Locate the cell with the specified text and output its [X, Y] center coordinate. 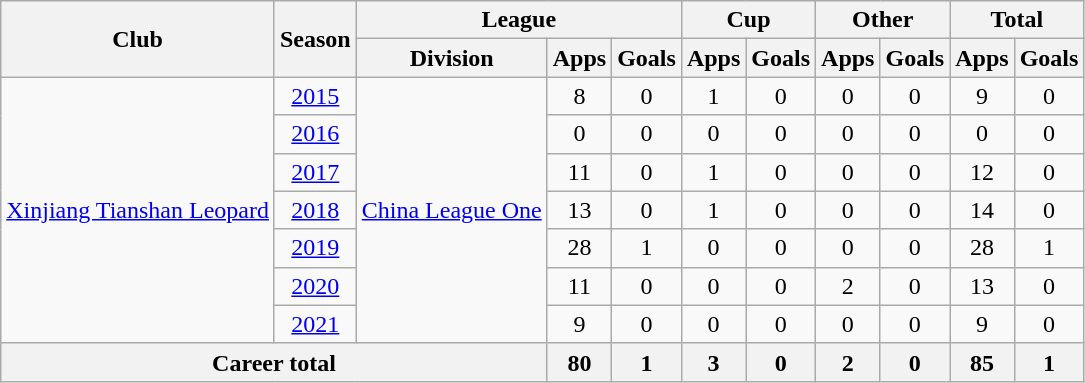
2016 [315, 134]
League [518, 20]
12 [982, 172]
2021 [315, 324]
Total [1017, 20]
2020 [315, 286]
2017 [315, 172]
2019 [315, 248]
Division [452, 58]
Xinjiang Tianshan Leopard [138, 210]
Other [883, 20]
3 [713, 362]
2018 [315, 210]
85 [982, 362]
14 [982, 210]
China League One [452, 210]
8 [579, 96]
2015 [315, 96]
Season [315, 39]
80 [579, 362]
Career total [274, 362]
Cup [748, 20]
Club [138, 39]
